Detect which cell encompasses the target text, then output its (x, y) center coordinate. 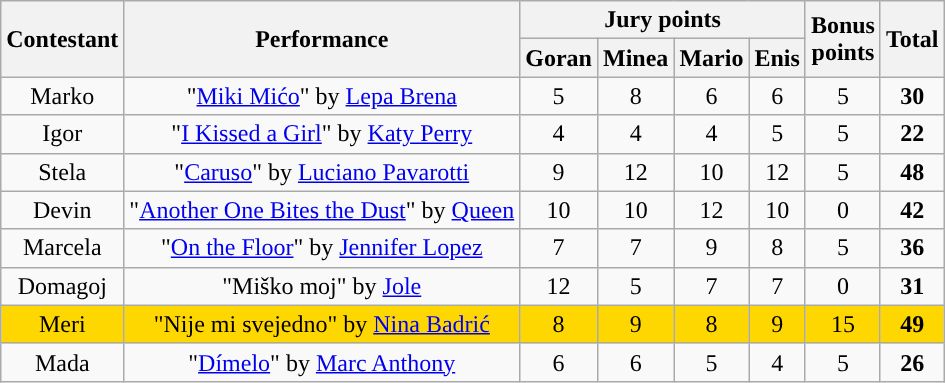
"I Kissed a Girl" by Katy Perry (322, 134)
"Miško moj" by Jole (322, 286)
Bonuspoints (842, 39)
Domagoj (62, 286)
48 (912, 172)
"Nije mi svejedno" by Nina Badrić (322, 324)
Marcela (62, 248)
Mario (712, 58)
Total (912, 39)
Minea (635, 58)
36 (912, 248)
31 (912, 286)
15 (842, 324)
30 (912, 96)
Contestant (62, 39)
"Caruso" by Luciano Pavarotti (322, 172)
Mada (62, 362)
49 (912, 324)
Goran (559, 58)
Performance (322, 39)
Igor (62, 134)
Marko (62, 96)
42 (912, 210)
Devin (62, 210)
22 (912, 134)
Jury points (663, 20)
"On the Floor" by Jennifer Lopez (322, 248)
Stela (62, 172)
Meri (62, 324)
"Miki Mićo" by Lepa Brena (322, 96)
"Another One Bites the Dust" by Queen (322, 210)
26 (912, 362)
"Dímelo" by Marc Anthony (322, 362)
Enis (777, 58)
